Search for the cell housing the specified text and yield its [X, Y] center coordinate. 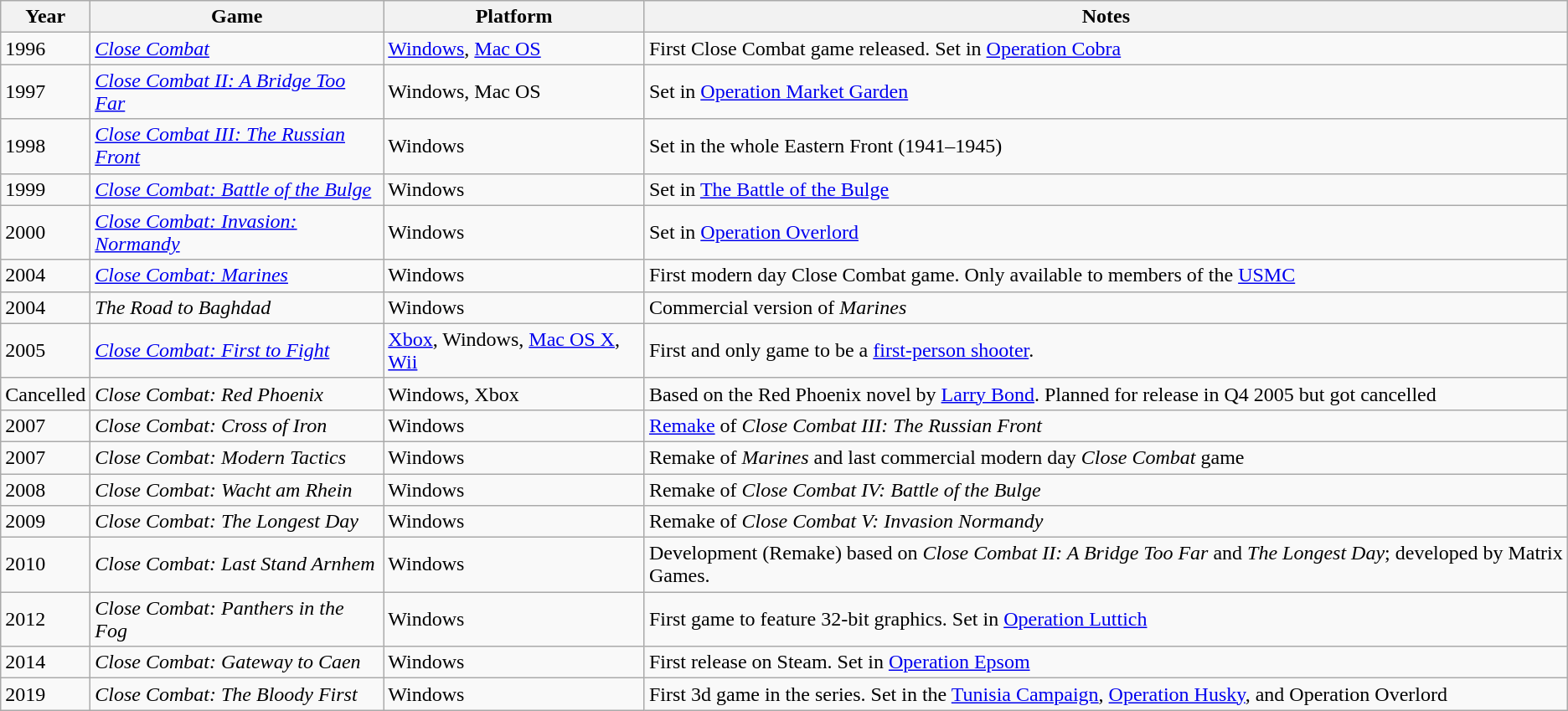
Close Combat: Panthers in the Fog [237, 620]
Close Combat: Gateway to Caen [237, 662]
Close Combat: Red Phoenix [237, 394]
1998 [45, 146]
First Close Combat game released. Set in Operation Cobra [1106, 49]
Remake of Close Combat III: The Russian Front [1106, 425]
Remake of Marines and last commercial modern day Close Combat game [1106, 457]
1996 [45, 49]
Close Combat: Modern Tactics [237, 457]
Commercial version of Marines [1106, 307]
Close Combat: Cross of Iron [237, 425]
First release on Steam. Set in Operation Epsom [1106, 662]
2000 [45, 233]
Close Combat: The Bloody First [237, 694]
Remake of Close Combat IV: Battle of the Bulge [1106, 490]
2009 [45, 522]
Set in the whole Eastern Front (1941–1945) [1106, 146]
Remake of Close Combat V: Invasion Normandy [1106, 522]
First and only game to be a first-person shooter. [1106, 350]
2005 [45, 350]
Close Combat: Battle of the Bulge [237, 189]
2008 [45, 490]
Close Combat II: A Bridge Too Far [237, 92]
Year [45, 17]
2010 [45, 564]
Xbox, Windows, Mac OS X, Wii [514, 350]
First 3d game in the series. Set in the Tunisia Campaign, Operation Husky, and Operation Overlord [1106, 694]
Notes [1106, 17]
Close Combat: Wacht am Rhein [237, 490]
Set in The Battle of the Bulge [1106, 189]
First modern day Close Combat game. Only available to members of the USMC [1106, 276]
Windows, Xbox [514, 394]
Cancelled [45, 394]
2014 [45, 662]
Close Combat: Invasion: Normandy [237, 233]
Development (Remake) based on Close Combat II: A Bridge Too Far and The Longest Day; developed by Matrix Games. [1106, 564]
Close Combat: Marines [237, 276]
Based on the Red Phoenix novel by Larry Bond. Planned for release in Q4 2005 but got cancelled [1106, 394]
Close Combat [237, 49]
Close Combat III: The Russian Front [237, 146]
Set in Operation Market Garden [1106, 92]
Close Combat: The Longest Day [237, 522]
The Road to Baghdad [237, 307]
Set in Operation Overlord [1106, 233]
Close Combat: First to Fight [237, 350]
Close Combat: Last Stand Arnhem [237, 564]
Platform [514, 17]
Game [237, 17]
1999 [45, 189]
First game to feature 32-bit graphics. Set in Operation Luttich [1106, 620]
1997 [45, 92]
2019 [45, 694]
2012 [45, 620]
